Pinpoint the cell where the given text exists, returning its [X, Y] midpoint coordinate. 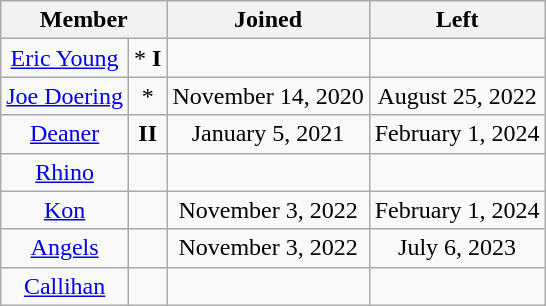
II [147, 134]
Left [457, 20]
* [147, 96]
Kon [65, 210]
July 6, 2023 [457, 248]
January 5, 2021 [268, 134]
November 14, 2020 [268, 96]
Joined [268, 20]
Deaner [65, 134]
* I [147, 58]
Rhino [65, 172]
Joe Doering [65, 96]
Callihan [65, 286]
August 25, 2022 [457, 96]
Eric Young [65, 58]
Member [84, 20]
Angels [65, 248]
